Return (x, y) of the center of cell containing provided text 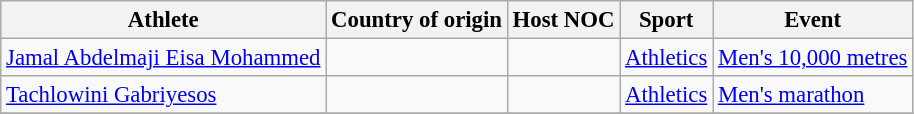
Host NOC (563, 20)
Tachlowini Gabriyesos (164, 95)
Men's 10,000 metres (813, 58)
Sport (666, 20)
Country of origin (416, 20)
Athlete (164, 20)
Jamal Abdelmaji Eisa Mohammed (164, 58)
Event (813, 20)
Men's marathon (813, 95)
